Pinpoint the cell where the given text exists, returning its [x, y] midpoint coordinate. 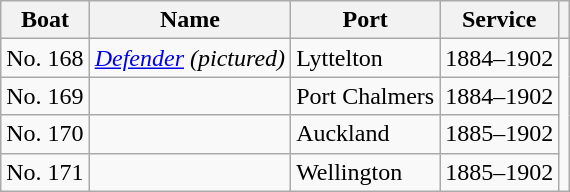
No. 171 [45, 172]
No. 170 [45, 134]
Auckland [366, 134]
Wellington [366, 172]
Port Chalmers [366, 96]
Defender (pictured) [190, 58]
No. 169 [45, 96]
Lyttelton [366, 58]
Boat [45, 20]
Name [190, 20]
Port [366, 20]
No. 168 [45, 58]
Service [500, 20]
